Extract the [x, y] coordinate from the center of the cell holding the provided text.  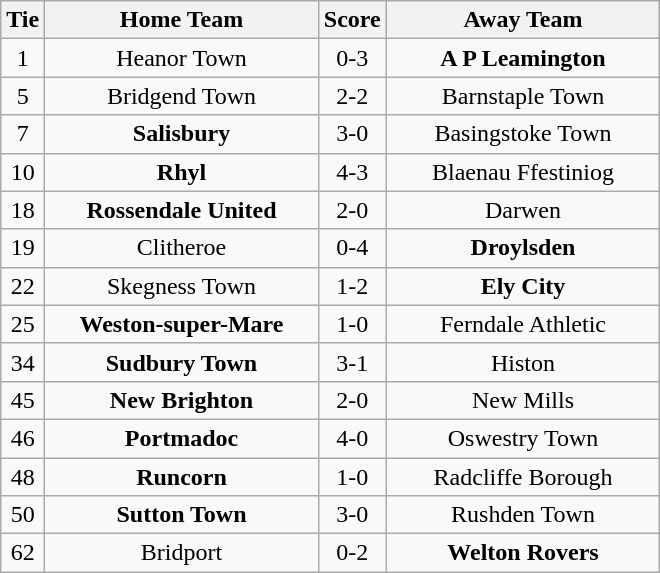
4-0 [352, 438]
Tie [23, 20]
A P Leamington [523, 58]
Darwen [523, 210]
Ely City [523, 286]
New Mills [523, 400]
Skegness Town [182, 286]
Runcorn [182, 477]
Clitheroe [182, 248]
New Brighton [182, 400]
Heanor Town [182, 58]
Home Team [182, 20]
Weston-super-Mare [182, 324]
7 [23, 134]
0-2 [352, 553]
1 [23, 58]
Welton Rovers [523, 553]
Away Team [523, 20]
0-3 [352, 58]
Salisbury [182, 134]
0-4 [352, 248]
Droylsden [523, 248]
Histon [523, 362]
45 [23, 400]
62 [23, 553]
5 [23, 96]
3-1 [352, 362]
10 [23, 172]
Blaenau Ffestiniog [523, 172]
Sudbury Town [182, 362]
Rossendale United [182, 210]
Barnstaple Town [523, 96]
Rushden Town [523, 515]
46 [23, 438]
18 [23, 210]
Score [352, 20]
Bridport [182, 553]
34 [23, 362]
Oswestry Town [523, 438]
4-3 [352, 172]
50 [23, 515]
22 [23, 286]
25 [23, 324]
Bridgend Town [182, 96]
Basingstoke Town [523, 134]
Ferndale Athletic [523, 324]
48 [23, 477]
Radcliffe Borough [523, 477]
Portmadoc [182, 438]
19 [23, 248]
1-2 [352, 286]
Sutton Town [182, 515]
Rhyl [182, 172]
2-2 [352, 96]
